Extract the [X, Y] coordinate from the center of the cell holding the provided text.  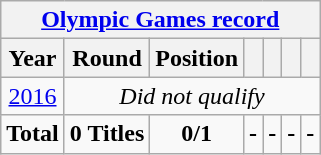
Position [197, 58]
0 Titles [107, 134]
Total [33, 134]
0/1 [197, 134]
Olympic Games record [160, 20]
Did not qualify [192, 96]
Year [33, 58]
Round [107, 58]
2016 [33, 96]
